Search for the cell housing the specified text and yield its [x, y] center coordinate. 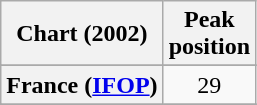
Chart (2002) [82, 34]
Peakposition [209, 34]
France (IFOP) [82, 85]
29 [209, 85]
